Scan for the cell matching the given text and deliver its (X, Y) coordinate at center. 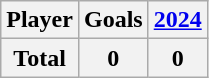
Player (40, 20)
2024 (178, 20)
Goals (113, 20)
Total (40, 58)
